Search for the cell housing the specified text and yield its (X, Y) center coordinate. 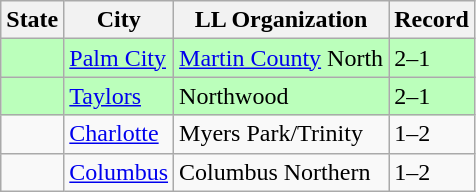
Record (432, 20)
Columbus Northern (282, 172)
Palm City (119, 58)
Martin County North (282, 58)
Myers Park/Trinity (282, 134)
Northwood (282, 96)
Taylors (119, 96)
LL Organization (282, 20)
State (32, 20)
Charlotte (119, 134)
City (119, 20)
Columbus (119, 172)
